Output the [X, Y] coordinate of the center of the cell containing the given text.  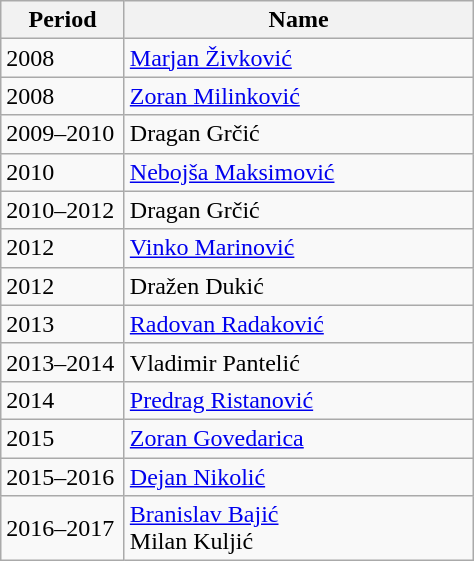
Marjan Živković [298, 58]
Name [298, 20]
Dejan Nikolić [298, 477]
Predrag Ristanović [298, 400]
2015–2016 [63, 477]
2010–2012 [63, 210]
Zoran Milinković [298, 96]
2013 [63, 324]
2010 [63, 172]
Period [63, 20]
Vladimir Pantelić [298, 362]
Dražen Dukić [298, 286]
2016–2017 [63, 528]
2014 [63, 400]
Vinko Marinović [298, 248]
2009–2010 [63, 134]
Zoran Govedarica [298, 438]
Nebojša Maksimović [298, 172]
2015 [63, 438]
Radovan Radaković [298, 324]
Branislav Bajić Milan Kuljić [298, 528]
2013–2014 [63, 362]
